Scan for the cell matching the given text and deliver its [x, y] coordinate at center. 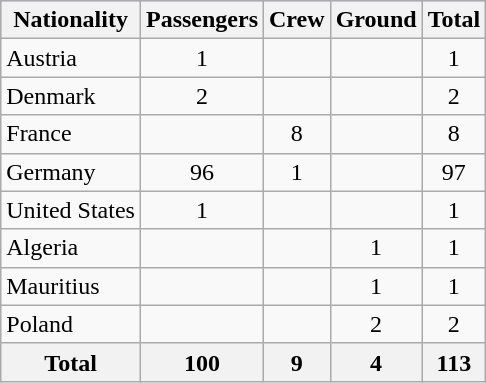
Germany [71, 172]
Poland [71, 324]
Algeria [71, 248]
100 [202, 362]
4 [376, 362]
97 [454, 172]
Denmark [71, 96]
96 [202, 172]
113 [454, 362]
Passengers [202, 20]
Nationality [71, 20]
France [71, 134]
Crew [298, 20]
Mauritius [71, 286]
United States [71, 210]
Austria [71, 58]
9 [298, 362]
Ground [376, 20]
